Capture the cell that displays the provided text and extract its [X, Y] central coordinate. 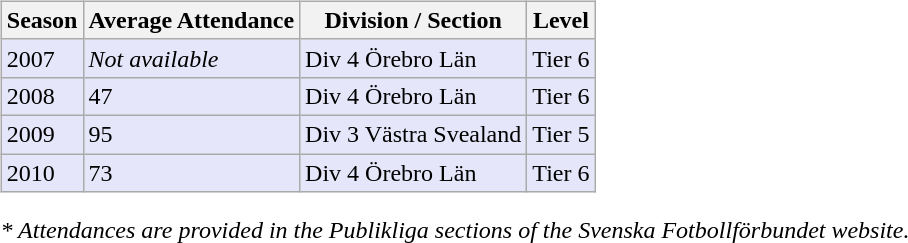
Division / Section [414, 20]
2010 [42, 173]
2008 [42, 96]
Average Attendance [192, 20]
Level [561, 20]
47 [192, 96]
Div 3 Västra Svealand [414, 134]
Season [42, 20]
2009 [42, 134]
73 [192, 173]
95 [192, 134]
Tier 5 [561, 134]
Not available [192, 58]
2007 [42, 58]
